Return [X, Y] of the center of cell containing provided text 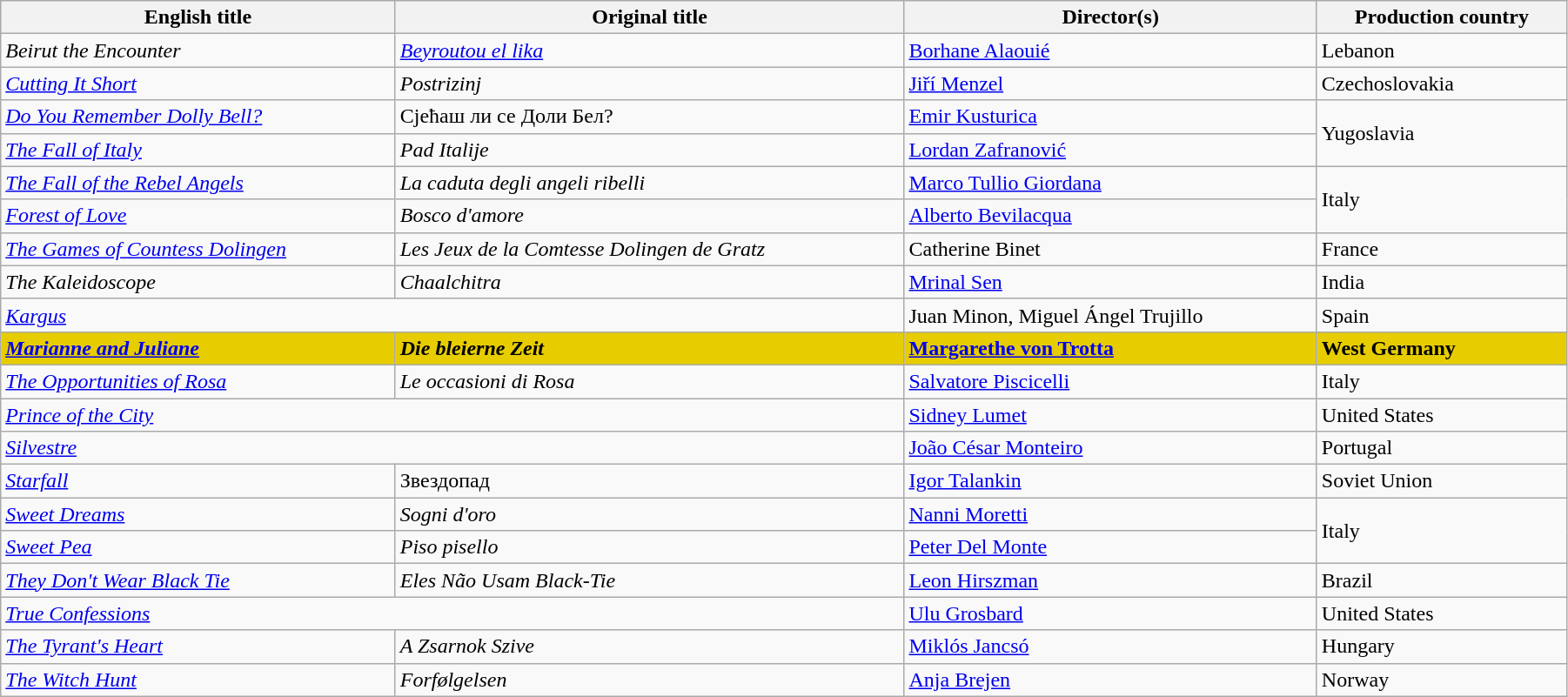
Beirut the Encounter [198, 50]
Norway [1441, 680]
Director(s) [1110, 17]
Forest of Love [198, 216]
Marco Tullio Giordana [1110, 183]
Piso pisello [649, 547]
The Fall of the Rebel Angels [198, 183]
Production country [1441, 17]
Lebanon [1441, 50]
English title [198, 17]
Cutting It Short [198, 84]
Сјећаш ли се Доли Бел? [649, 117]
Do You Remember Dolly Bell? [198, 117]
Catherine Binet [1110, 249]
Leon Hirszman [1110, 580]
Portugal [1441, 448]
India [1441, 282]
Hungary [1441, 647]
Forfølgelsen [649, 680]
Mrinal Sen [1110, 282]
Jiří Menzel [1110, 84]
Bosco d'amore [649, 216]
Nanni Moretti [1110, 514]
True Confessions [452, 613]
João César Monteiro [1110, 448]
Salvatore Piscicelli [1110, 381]
Czechoslovakia [1441, 84]
Sidney Lumet [1110, 415]
Lordan Zafranović [1110, 150]
Marianne and Juliane [198, 348]
Borhane Alaouié [1110, 50]
West Germany [1441, 348]
Les Jeux de la Comtesse Dolingen de Gratz [649, 249]
The Kaleidoscope [198, 282]
The Opportunities of Rosa [198, 381]
Beyroutou el lika [649, 50]
Juan Minon, Miguel Ángel Trujillo [1110, 315]
Miklós Jancsó [1110, 647]
They Don't Wear Black Tie [198, 580]
Spain [1441, 315]
Die bleierne Zeit [649, 348]
The Witch Hunt [198, 680]
Peter Del Monte [1110, 547]
Brazil [1441, 580]
A Zsarnok Szive [649, 647]
Soviet Union [1441, 481]
Chaalchitra [649, 282]
Eles Não Usam Black-Tie [649, 580]
The Fall of Italy [198, 150]
Le occasioni di Rosa [649, 381]
Alberto Bevilacqua [1110, 216]
Yugoslavia [1441, 133]
Starfall [198, 481]
Ulu Grosbard [1110, 613]
Kargus [452, 315]
Original title [649, 17]
France [1441, 249]
Pad Italije [649, 150]
Звездопад [649, 481]
Sweet Pea [198, 547]
Margarethe von Trotta [1110, 348]
Emir Kusturica [1110, 117]
Sweet Dreams [198, 514]
The Games of Countess Dolingen [198, 249]
Anja Brejen [1110, 680]
La caduta degli angeli ribelli [649, 183]
Igor Talankin [1110, 481]
Postrizinj [649, 84]
Silvestre [452, 448]
Prince of the City [452, 415]
The Tyrant's Heart [198, 647]
Sogni d'oro [649, 514]
